Detect which cell encompasses the target text, then output its (x, y) center coordinate. 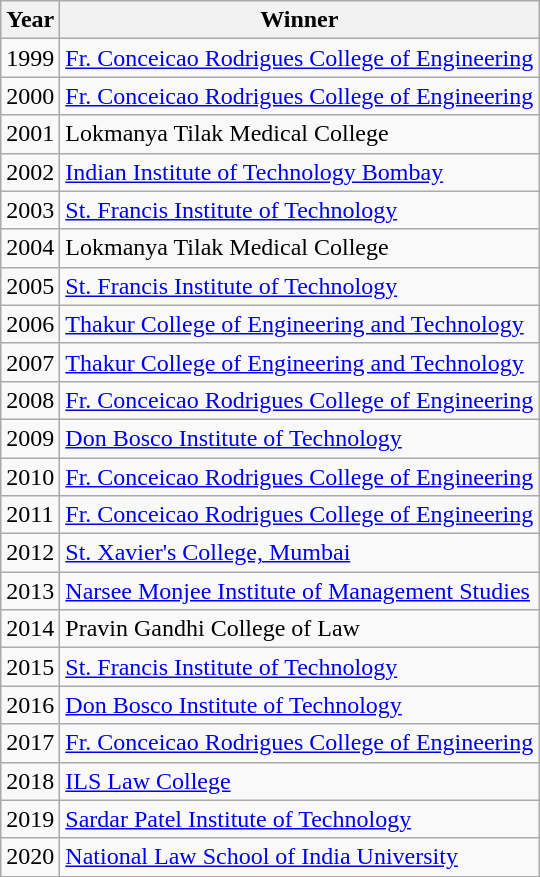
2020 (30, 857)
Narsee Monjee Institute of Management Studies (300, 591)
ILS Law College (300, 781)
2008 (30, 400)
2000 (30, 96)
Winner (300, 20)
2009 (30, 438)
2013 (30, 591)
2003 (30, 210)
2006 (30, 324)
2010 (30, 477)
2001 (30, 134)
Pravin Gandhi College of Law (300, 629)
2004 (30, 248)
2014 (30, 629)
2012 (30, 553)
2017 (30, 743)
National Law School of India University (300, 857)
1999 (30, 58)
2011 (30, 515)
2015 (30, 667)
Sardar Patel Institute of Technology (300, 819)
2002 (30, 172)
2019 (30, 819)
2016 (30, 705)
St. Xavier's College, Mumbai (300, 553)
Year (30, 20)
2007 (30, 362)
2018 (30, 781)
Indian Institute of Technology Bombay (300, 172)
2005 (30, 286)
